Return the [x, y] coordinate for the center point of the cell that contains the specified text.  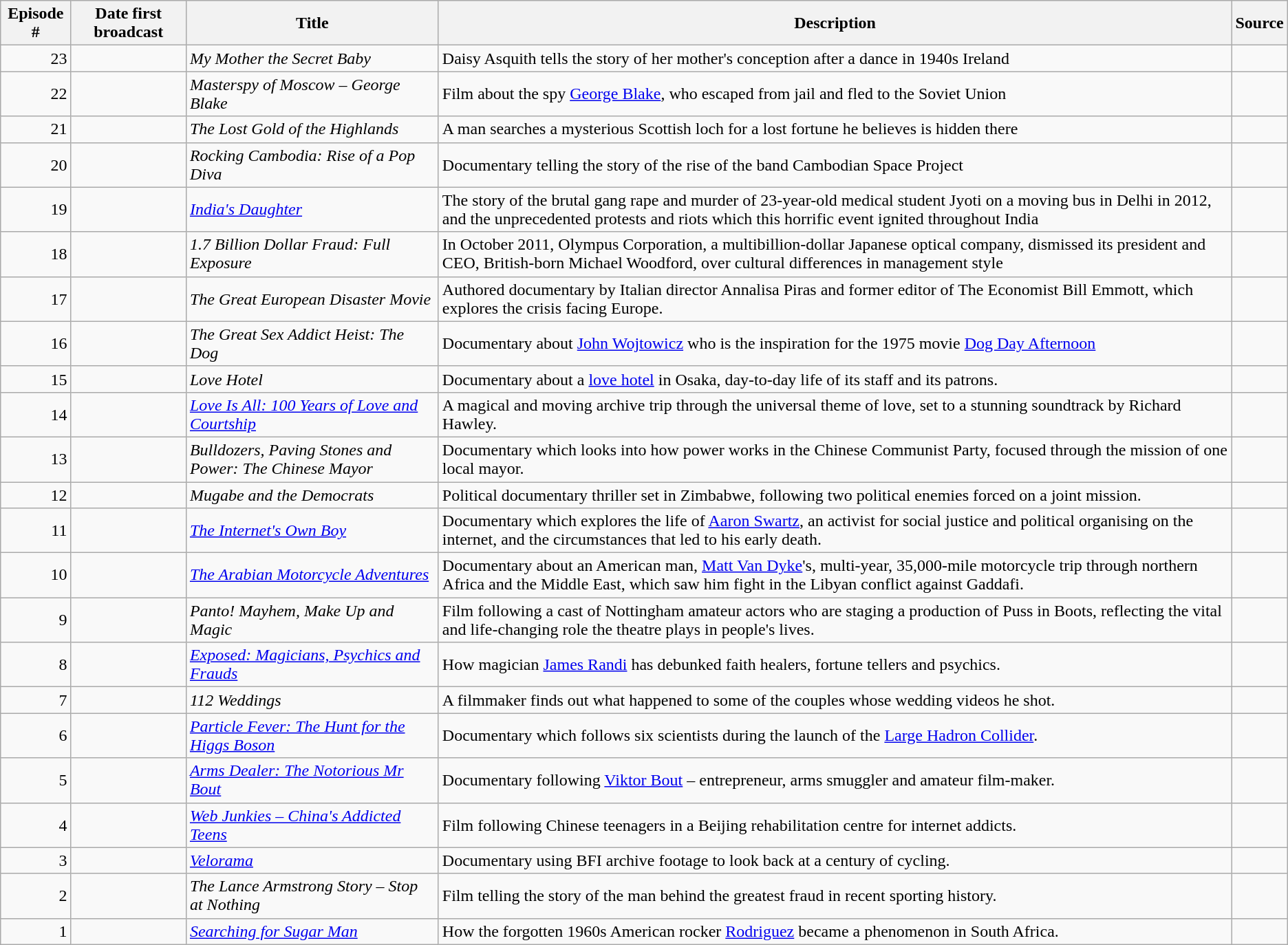
Documentary about John Wojtowicz who is the inspiration for the 1975 movie Dog Day Afternoon [835, 344]
Documentary which looks into how power works in the Chinese Communist Party, focused through the mission of one local mayor. [835, 459]
12 [36, 495]
Particle Fever: The Hunt for the Higgs Boson [312, 736]
Rocking Cambodia: Rise of a Pop Diva [312, 165]
14 [36, 414]
A magical and moving archive trip through the universal theme of love, set to a stunning soundtrack by Richard Hawley. [835, 414]
Film telling the story of the man behind the greatest fraud in recent sporting history. [835, 895]
Date first broadcast [129, 23]
1 [36, 931]
India's Daughter [312, 209]
8 [36, 664]
16 [36, 344]
20 [36, 165]
23 [36, 58]
Documentary using BFI archive footage to look back at a century of cycling. [835, 860]
1.7 Billion Dollar Fraud: Full Exposure [312, 254]
13 [36, 459]
Documentary telling the story of the rise of the band Cambodian Space Project [835, 165]
Velorama [312, 860]
Mugabe and the Democrats [312, 495]
A filmmaker finds out what happened to some of the couples whose wedding videos he shot. [835, 700]
Source [1259, 23]
6 [36, 736]
Searching for Sugar Man [312, 931]
Love Is All: 100 Years of Love and Courtship [312, 414]
How magician James Randi has debunked faith healers, fortune tellers and psychics. [835, 664]
18 [36, 254]
Documentary about a love hotel in Osaka, day-to-day life of its staff and its patrons. [835, 379]
Panto! Mayhem, Make Up and Magic [312, 620]
Masterspy of Moscow – George Blake [312, 94]
Episode # [36, 23]
21 [36, 129]
Documentary following Viktor Bout – entrepreneur, arms smuggler and amateur film-maker. [835, 780]
The Great European Disaster Movie [312, 298]
Film following Chinese teenagers in a Beijing rehabilitation centre for internet addicts. [835, 825]
17 [36, 298]
22 [36, 94]
Documentary which follows six scientists during the launch of the Large Hadron Collider. [835, 736]
Arms Dealer: The Notorious Mr Bout [312, 780]
A man searches a mysterious Scottish loch for a lost fortune he believes is hidden there [835, 129]
Love Hotel [312, 379]
The Great Sex Addict Heist: The Dog [312, 344]
4 [36, 825]
5 [36, 780]
Bulldozers, Paving Stones and Power: The Chinese Mayor [312, 459]
2 [36, 895]
Film about the spy George Blake, who escaped from jail and fled to the Soviet Union [835, 94]
Description [835, 23]
The Arabian Motorcycle Adventures [312, 575]
My Mother the Secret Baby [312, 58]
Web Junkies – China's Addicted Teens [312, 825]
The Lost Gold of the Highlands [312, 129]
Daisy Asquith tells the story of her mother's conception after a dance in 1940s Ireland [835, 58]
11 [36, 531]
Exposed: Magicians, Psychics and Frauds [312, 664]
3 [36, 860]
10 [36, 575]
15 [36, 379]
112 Weddings [312, 700]
7 [36, 700]
19 [36, 209]
How the forgotten 1960s American rocker Rodriguez became a phenomenon in South Africa. [835, 931]
9 [36, 620]
Political documentary thriller set in Zimbabwe, following two political enemies forced on a joint mission. [835, 495]
The Internet's Own Boy [312, 531]
Authored documentary by Italian director Annalisa Piras and former editor of The Economist Bill Emmott, which explores the crisis facing Europe. [835, 298]
The Lance Armstrong Story – Stop at Nothing [312, 895]
Title [312, 23]
